Identify which cell holds the provided text, then report its (x, y) central coordinate. 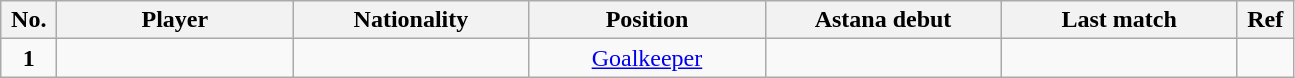
Nationality (411, 20)
Last match (1119, 20)
Ref (1265, 20)
Position (647, 20)
No. (29, 20)
Goalkeeper (647, 58)
1 (29, 58)
Player (175, 20)
Astana debut (883, 20)
